For the text-containing cell, return its midpoint in [X, Y] coordinate format. 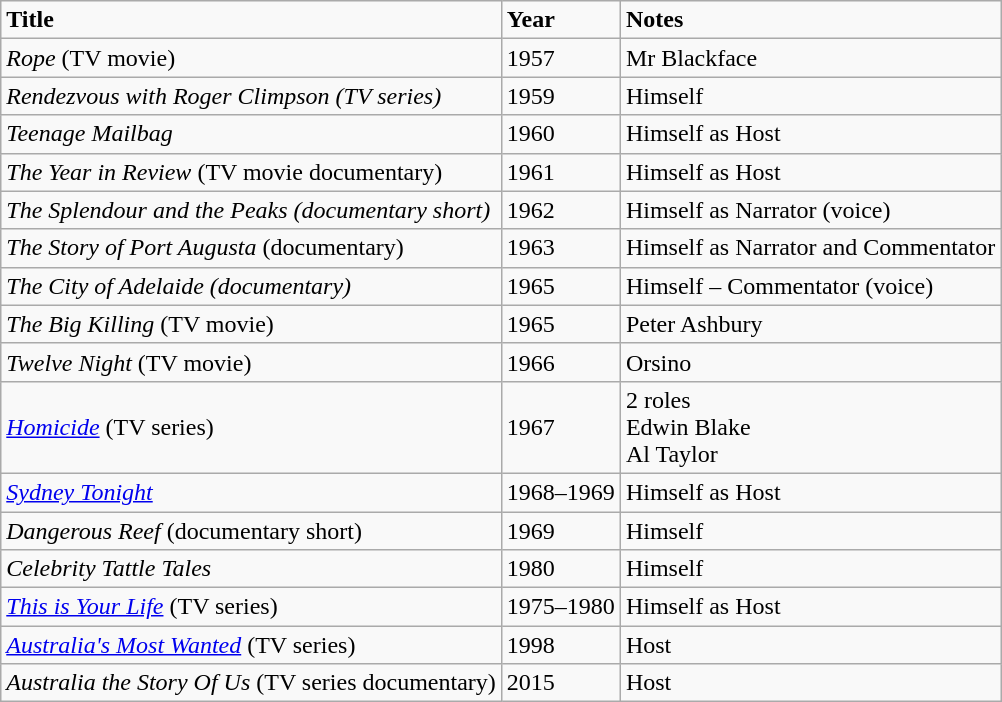
Peter Ashbury [810, 324]
Orsino [810, 362]
1961 [560, 172]
1959 [560, 96]
Rope (TV movie) [252, 58]
Twelve Night (TV movie) [252, 362]
The Story of Port Augusta (documentary) [252, 248]
This is Your Life (TV series) [252, 607]
Sydney Tonight [252, 492]
1968–1969 [560, 492]
Dangerous Reef (documentary short) [252, 531]
1966 [560, 362]
Rendezvous with Roger Climpson (TV series) [252, 96]
1963 [560, 248]
Australia the Story Of Us (TV series documentary) [252, 683]
The Splendour and the Peaks (documentary short) [252, 210]
1962 [560, 210]
The City of Adelaide (documentary) [252, 286]
Himself – Commentator (voice) [810, 286]
Celebrity Tattle Tales [252, 569]
Mr Blackface [810, 58]
1957 [560, 58]
Title [252, 20]
Year [560, 20]
1967 [560, 427]
Notes [810, 20]
1998 [560, 645]
1960 [560, 134]
1975–1980 [560, 607]
The Big Killing (TV movie) [252, 324]
1969 [560, 531]
Teenage Mailbag [252, 134]
1980 [560, 569]
2015 [560, 683]
Himself as Narrator and Commentator [810, 248]
Australia's Most Wanted (TV series) [252, 645]
Himself as Narrator (voice) [810, 210]
2 rolesEdwin BlakeAl Taylor [810, 427]
The Year in Review (TV movie documentary) [252, 172]
Homicide (TV series) [252, 427]
